Identify which cell holds the provided text, then report its [X, Y] central coordinate. 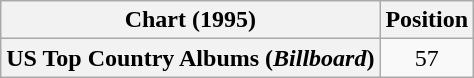
Chart (1995) [190, 20]
57 [427, 58]
US Top Country Albums (Billboard) [190, 58]
Position [427, 20]
